Provide the [x, y] coordinate of the cell's center where the given text is located.  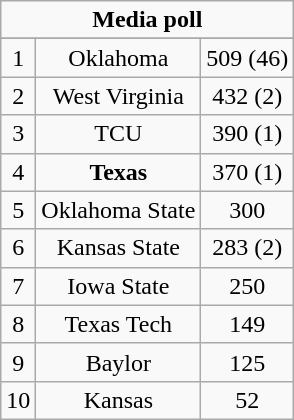
3 [18, 134]
149 [248, 324]
300 [248, 210]
1 [18, 58]
Kansas [118, 400]
4 [18, 172]
Baylor [118, 362]
7 [18, 286]
6 [18, 248]
125 [248, 362]
TCU [118, 134]
509 (46) [248, 58]
Oklahoma State [118, 210]
Oklahoma [118, 58]
10 [18, 400]
Media poll [148, 20]
2 [18, 96]
250 [248, 286]
8 [18, 324]
283 (2) [248, 248]
West Virginia [118, 96]
370 (1) [248, 172]
5 [18, 210]
432 (2) [248, 96]
Texas Tech [118, 324]
52 [248, 400]
9 [18, 362]
Kansas State [118, 248]
390 (1) [248, 134]
Iowa State [118, 286]
Texas [118, 172]
